From the cell containing the given text, extract its center point as [x, y] coordinate. 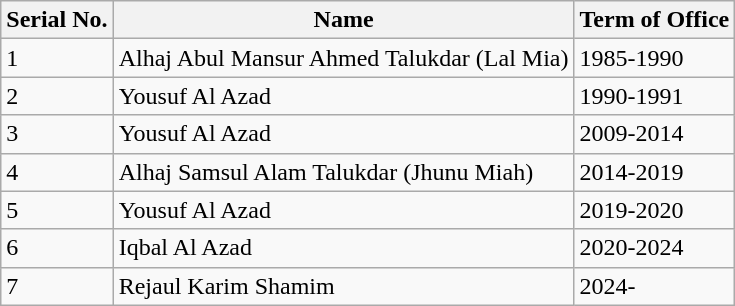
Iqbal Al Azad [344, 248]
Term of Office [654, 20]
1 [57, 58]
2019-2020 [654, 210]
2 [57, 96]
Rejaul Karim Shamim [344, 286]
7 [57, 286]
6 [57, 248]
3 [57, 134]
4 [57, 172]
Name [344, 20]
2014-2019 [654, 172]
1990-1991 [654, 96]
2009-2014 [654, 134]
1985-1990 [654, 58]
Serial No. [57, 20]
2024- [654, 286]
Alhaj Samsul Alam Talukdar (Jhunu Miah) [344, 172]
5 [57, 210]
2020-2024 [654, 248]
Alhaj Abul Mansur Ahmed Talukdar (Lal Mia) [344, 58]
